Extract the [X, Y] coordinate from the center of the cell holding the provided text.  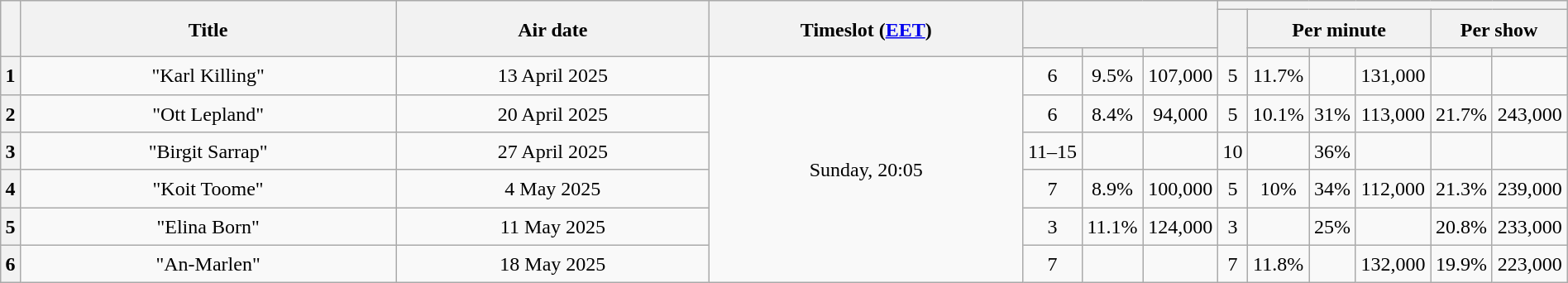
11–15 [1053, 151]
20 April 2025 [552, 113]
Air date [552, 29]
94,000 [1181, 113]
20.8% [1461, 227]
4 [11, 189]
10 [1233, 151]
"Karl Killing" [208, 75]
Title [208, 29]
36% [1332, 151]
Per minute [1338, 29]
100,000 [1181, 189]
31% [1332, 113]
124,000 [1181, 227]
112,000 [1393, 189]
18 May 2025 [552, 264]
13 April 2025 [552, 75]
8.9% [1112, 189]
107,000 [1181, 75]
21.3% [1461, 189]
"Koit Toome" [208, 189]
"An-Marlen" [208, 264]
25% [1332, 227]
11.7% [1278, 75]
"Birgit Sarrap" [208, 151]
132,000 [1393, 264]
2 [11, 113]
Sunday, 20:05 [867, 169]
233,000 [1530, 227]
Timeslot (EET) [867, 29]
"Elina Born" [208, 227]
21.7% [1461, 113]
10% [1278, 189]
"Ott Lepland" [208, 113]
223,000 [1530, 264]
131,000 [1393, 75]
4 May 2025 [552, 189]
11.1% [1112, 227]
113,000 [1393, 113]
9.5% [1112, 75]
11.8% [1278, 264]
1 [11, 75]
Per show [1499, 29]
243,000 [1530, 113]
19.9% [1461, 264]
11 May 2025 [552, 227]
10.1% [1278, 113]
27 April 2025 [552, 151]
34% [1332, 189]
239,000 [1530, 189]
8.4% [1112, 113]
